Locate the cell with the specified text and output its [x, y] center coordinate. 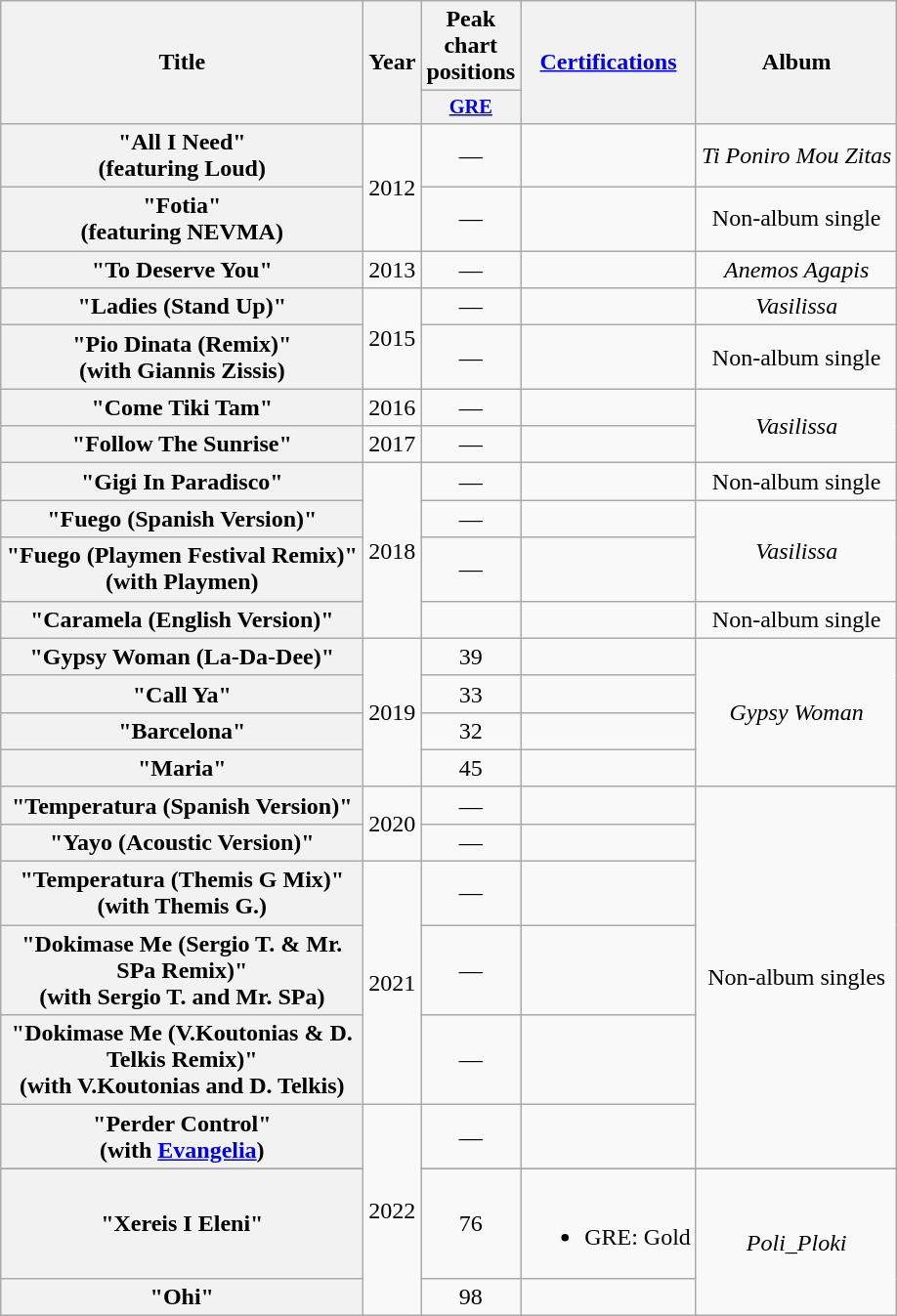
"Maria" [182, 768]
76 [471, 1223]
Poli_Ploki [796, 1243]
Album [796, 63]
2022 [393, 1210]
2018 [393, 551]
"Gypsy Woman (La-Da-Dee)" [182, 657]
"Temperatura (Themis G Mix)"(with Themis G.) [182, 893]
"Follow The Sunrise" [182, 445]
32 [471, 731]
GRE [471, 107]
2015 [393, 338]
"All I Need"(featuring Loud) [182, 154]
"Yayo (Acoustic Version)" [182, 842]
2020 [393, 824]
GRE: Gold [609, 1223]
98 [471, 1297]
Ti Poniro Mou Zitas [796, 154]
45 [471, 768]
"Fuego (Playmen Festival Remix)"(with Playmen) [182, 569]
Year [393, 63]
2012 [393, 187]
"Ladies (Stand Up)" [182, 307]
"Dokimase Me (V.Koutonias & D. Telkis Remix)"(with V.Koutonias and D. Telkis) [182, 1060]
"Temperatura (Spanish Version)" [182, 805]
"Fuego (Spanish Version)" [182, 519]
"Caramela (English Version)" [182, 619]
"Perder Control"(with Evangelia) [182, 1137]
39 [471, 657]
"Fotia"(featuring NEVMA) [182, 219]
Non-album singles [796, 977]
"Barcelona" [182, 731]
Peak chart positions [471, 46]
2013 [393, 270]
2017 [393, 445]
"Gigi In Paradisco" [182, 482]
Title [182, 63]
"Come Tiki Tam" [182, 407]
"To Deserve You" [182, 270]
2019 [393, 712]
2021 [393, 983]
33 [471, 694]
Certifications [609, 63]
"Call Ya" [182, 694]
"Ohi" [182, 1297]
Gypsy Woman [796, 712]
"Xereis I Eleni" [182, 1223]
Anemos Agapis [796, 270]
"Dokimase Me (Sergio T. & Mr. SPa Remix)"(with Sergio T. and Mr. SPa) [182, 970]
"Pio Dinata (Remix)"(with Giannis Zissis) [182, 358]
2016 [393, 407]
